Capture the cell that displays the provided text and extract its [X, Y] central coordinate. 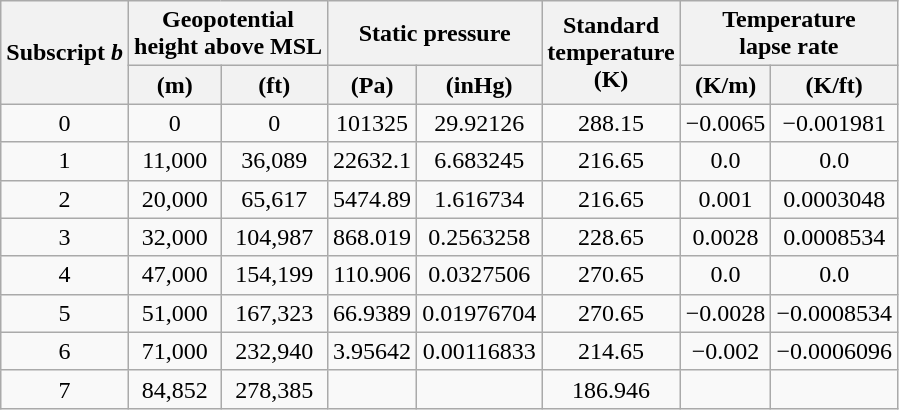
167,323 [274, 313]
5 [65, 313]
232,940 [274, 351]
0.0003048 [834, 199]
101325 [372, 123]
0.0008534 [834, 237]
−0.0008534 [834, 313]
(m) [175, 85]
1.616734 [480, 199]
3 [65, 237]
1 [65, 161]
−0.002 [726, 351]
(Pa) [372, 85]
110.906 [372, 275]
Temperature lapse rate [788, 34]
214.65 [612, 351]
0.00116833 [480, 351]
−0.0028 [726, 313]
32,000 [175, 237]
7 [65, 389]
3.95642 [372, 351]
29.92126 [480, 123]
Subscript b [65, 52]
(K/m) [726, 85]
228.65 [612, 237]
278,385 [274, 389]
Geopotential height above MSL [228, 34]
65,617 [274, 199]
0.01976704 [480, 313]
71,000 [175, 351]
36,089 [274, 161]
0.0327506 [480, 275]
−0.001981 [834, 123]
104,987 [274, 237]
0.001 [726, 199]
6 [65, 351]
(ft) [274, 85]
11,000 [175, 161]
186.946 [612, 389]
288.15 [612, 123]
20,000 [175, 199]
84,852 [175, 389]
22632.1 [372, 161]
0.2563258 [480, 237]
Static pressure [435, 34]
5474.89 [372, 199]
2 [65, 199]
−0.0006096 [834, 351]
−0.0065 [726, 123]
0.0028 [726, 237]
868.019 [372, 237]
154,199 [274, 275]
(inHg) [480, 85]
66.9389 [372, 313]
47,000 [175, 275]
Standard temperature (K) [612, 52]
51,000 [175, 313]
4 [65, 275]
(K/ft) [834, 85]
6.683245 [480, 161]
